For the text-containing cell, return its midpoint in [X, Y] coordinate format. 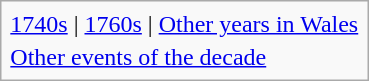
Other events of the decade [184, 57]
1740s | 1760s | Other years in Wales [184, 24]
